From the cell containing the given text, extract its center point as (x, y) coordinate. 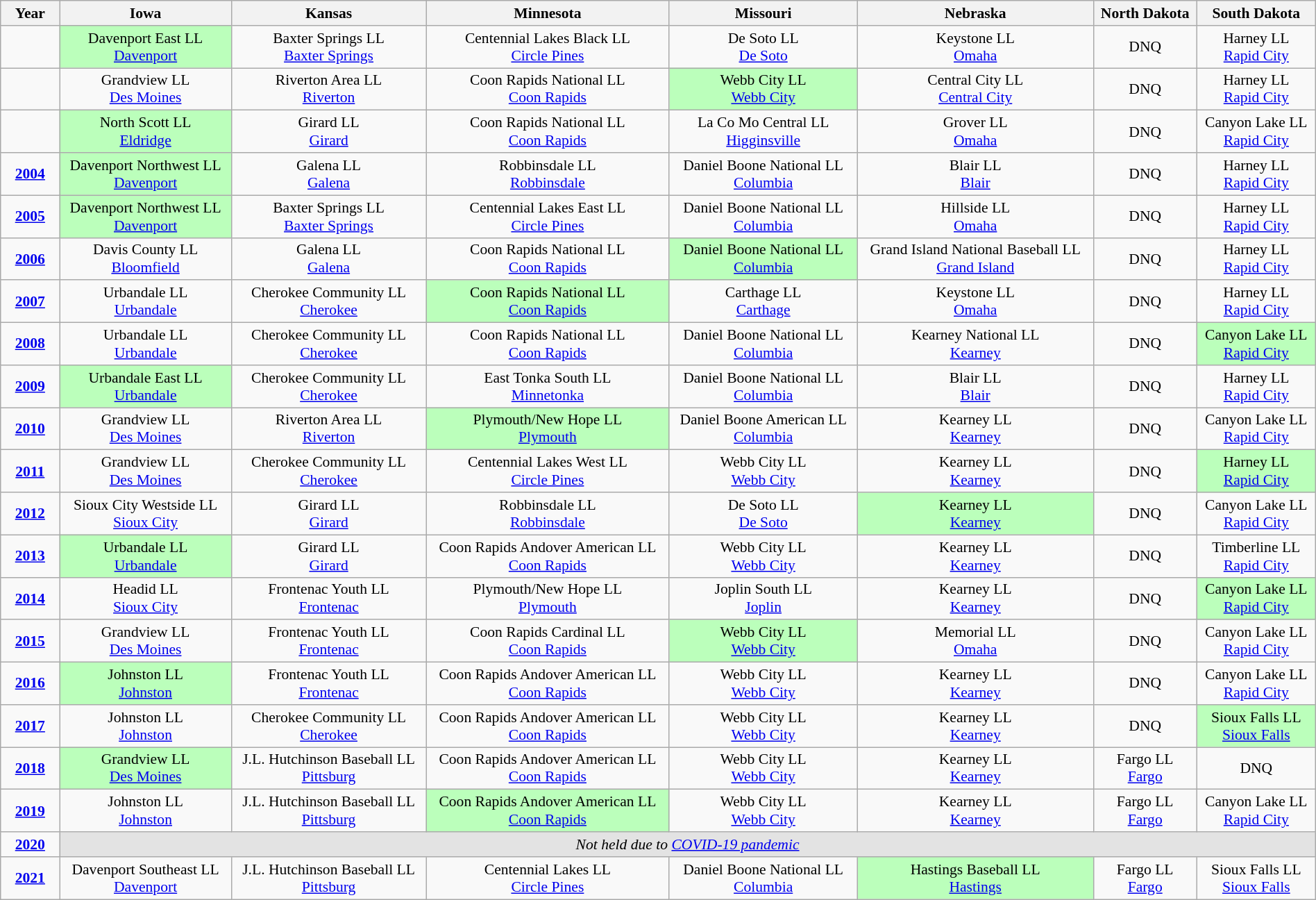
Minnesota (548, 13)
2013 (31, 556)
2008 (31, 344)
2015 (31, 642)
Not held due to COVID-19 pandemic (687, 844)
2014 (31, 599)
Centennial Lakes East LLCircle Pines (548, 217)
Davenport East LLDavenport (146, 47)
2012 (31, 514)
Centennial Lakes West LLCircle Pines (548, 471)
Coon Rapids Cardinal LLCoon Rapids (548, 642)
North Scott LLEldridge (146, 132)
2005 (31, 217)
Centennial Lakes Black LLCircle Pines (548, 47)
East Tonka South LLMinnetonka (548, 386)
2018 (31, 768)
Hastings Baseball LLHastings (975, 878)
2017 (31, 726)
Kearney National LLKearney (975, 344)
Missouri (764, 13)
2020 (31, 844)
Year (31, 13)
2019 (31, 811)
Carthage LLCarthage (764, 301)
South Dakota (1256, 13)
Timberline LLRapid City (1256, 556)
Grover LLOmaha (975, 132)
Nebraska (975, 13)
Davis County LLBloomfield (146, 258)
Memorial LLOmaha (975, 642)
2009 (31, 386)
2011 (31, 471)
Iowa (146, 13)
2010 (31, 429)
2016 (31, 683)
Central City LLCentral City (975, 89)
Daniel Boone American LLColumbia (764, 429)
Joplin South LLJoplin (764, 599)
2006 (31, 258)
Kansas (329, 13)
2021 (31, 878)
2007 (31, 301)
Davenport Southeast LLDavenport (146, 878)
Urbandale East LLUrbandale (146, 386)
Sioux City Westside LLSioux City (146, 514)
North Dakota (1145, 13)
Centennial Lakes LLCircle Pines (548, 878)
Headid LLSioux City (146, 599)
La Co Mo Central LLHigginsville (764, 132)
2004 (31, 174)
Hillside LLOmaha (975, 217)
Grand Island National Baseball LLGrand Island (975, 258)
